Return the [x, y] coordinate for the center point of the cell that contains the specified text.  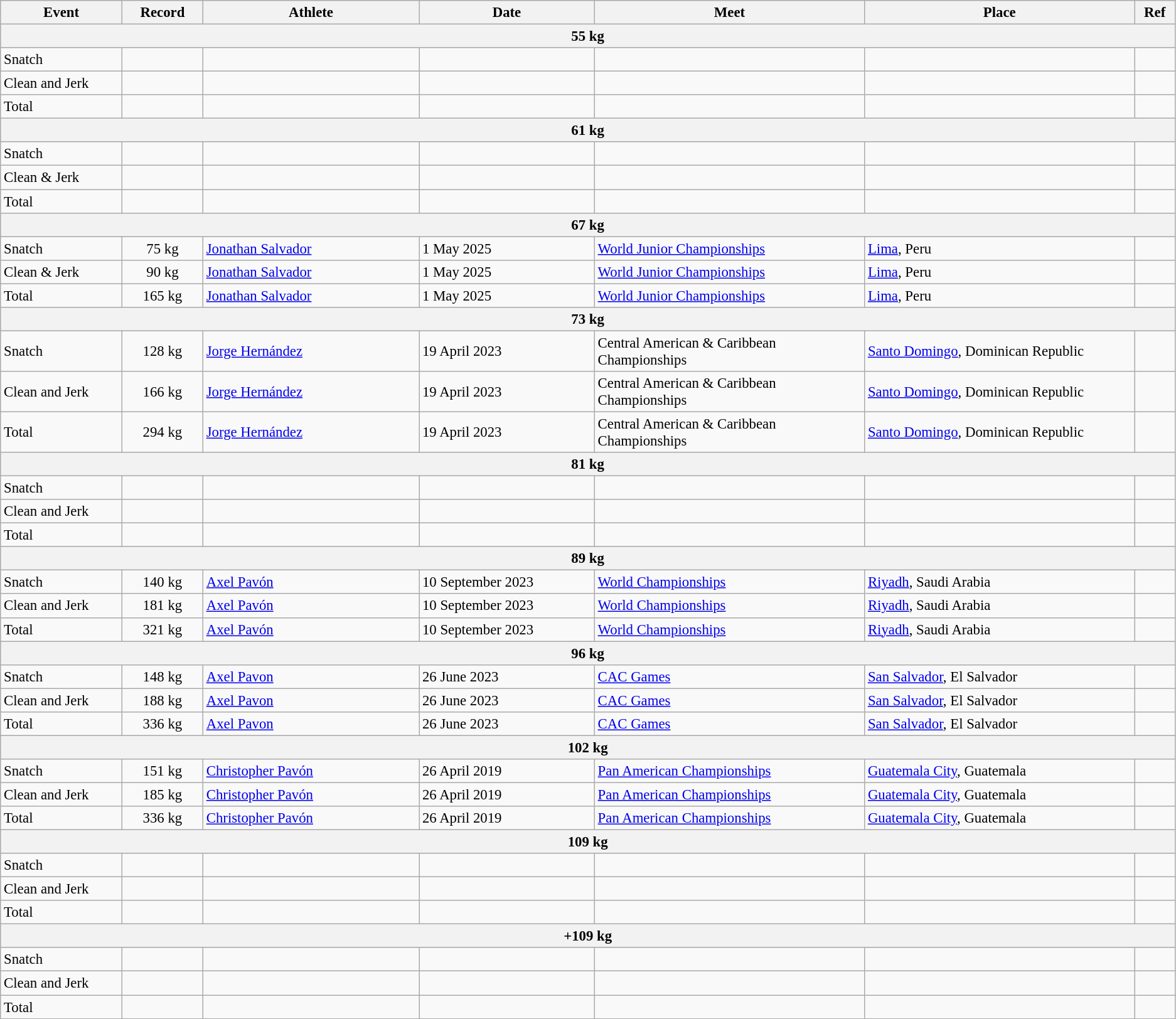
185 kg [162, 794]
321 kg [162, 629]
73 kg [588, 319]
Ref [1155, 13]
Meet [729, 13]
Place [1000, 13]
67 kg [588, 225]
181 kg [162, 606]
128 kg [162, 351]
96 kg [588, 653]
188 kg [162, 700]
75 kg [162, 248]
109 kg [588, 842]
294 kg [162, 432]
61 kg [588, 131]
Record [162, 13]
55 kg [588, 36]
165 kg [162, 296]
148 kg [162, 676]
Date [507, 13]
Athlete [311, 13]
81 kg [588, 464]
140 kg [162, 582]
+109 kg [588, 936]
166 kg [162, 392]
Event [61, 13]
89 kg [588, 558]
151 kg [162, 771]
90 kg [162, 272]
102 kg [588, 747]
